Pinpoint the cell where the given text exists, returning its (X, Y) midpoint coordinate. 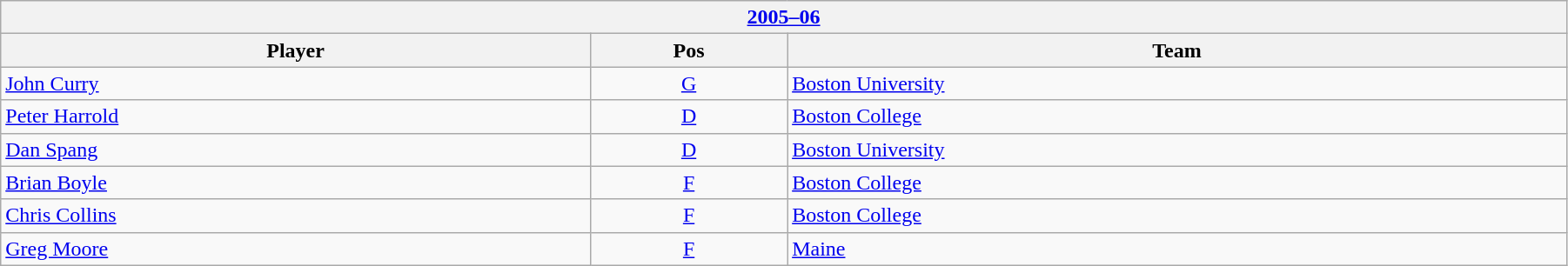
Brian Boyle (296, 183)
John Curry (296, 83)
Maine (1177, 249)
Chris Collins (296, 216)
Peter Harrold (296, 116)
2005–06 (784, 17)
Greg Moore (296, 249)
G (688, 83)
Dan Spang (296, 150)
Pos (688, 50)
Team (1177, 50)
Player (296, 50)
